Scan for the cell matching the given text and deliver its [X, Y] coordinate at center. 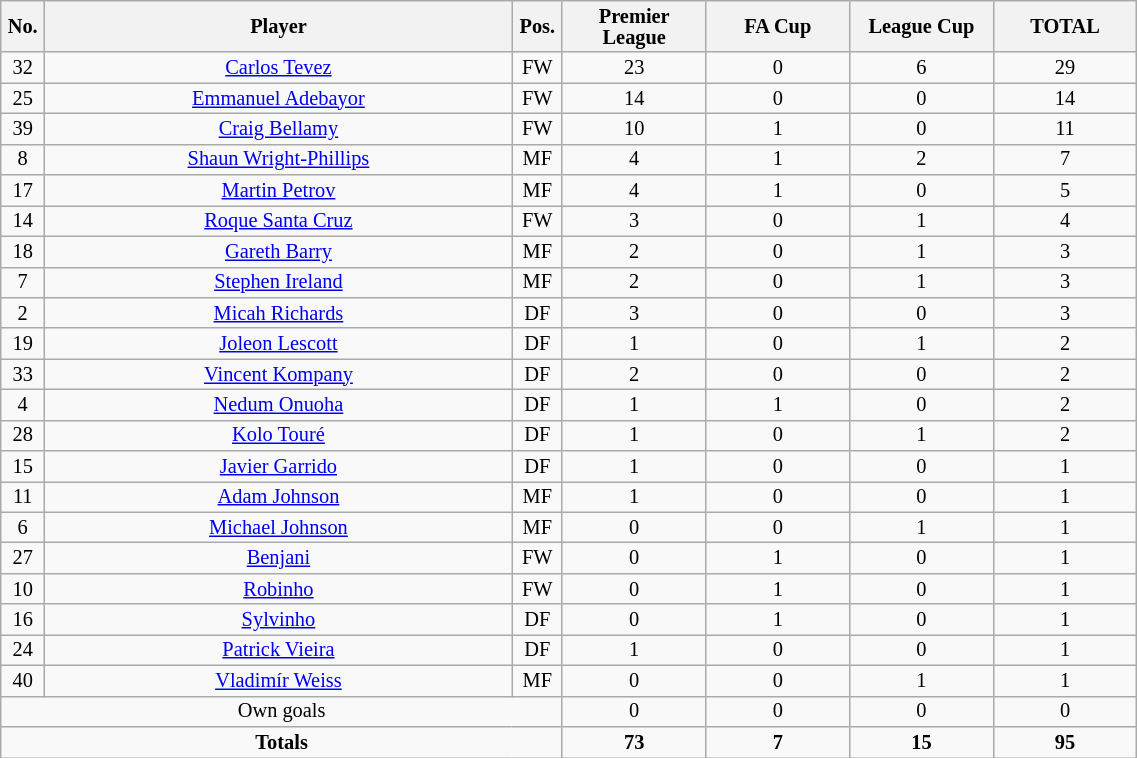
League Cup [922, 26]
No. [23, 26]
25 [23, 98]
Craig Bellamy [279, 128]
Gareth Barry [279, 252]
Robinho [279, 588]
Kolo Touré [279, 436]
Benjani [279, 558]
Javier Garrido [279, 466]
Shaun Wright-Phillips [279, 160]
Carlos Tevez [279, 68]
Martin Petrov [279, 190]
Vladimír Weiss [279, 680]
Sylvinho [279, 620]
40 [23, 680]
19 [23, 344]
27 [23, 558]
29 [1065, 68]
Joleon Lescott [279, 344]
Vincent Kompany [279, 374]
Pos. [537, 26]
Premier League [634, 26]
Nedum Onuoha [279, 404]
Patrick Vieira [279, 650]
Michael Johnson [279, 528]
Totals [282, 742]
16 [23, 620]
33 [23, 374]
24 [23, 650]
32 [23, 68]
17 [23, 190]
Micah Richards [279, 312]
73 [634, 742]
95 [1065, 742]
Roque Santa Cruz [279, 220]
8 [23, 160]
Emmanuel Adebayor [279, 98]
Adam Johnson [279, 496]
28 [23, 436]
5 [1065, 190]
FA Cup [778, 26]
23 [634, 68]
18 [23, 252]
Stephen Ireland [279, 282]
39 [23, 128]
Player [279, 26]
TOTAL [1065, 26]
Own goals [282, 712]
